Return (X, Y) of the center of cell containing provided text 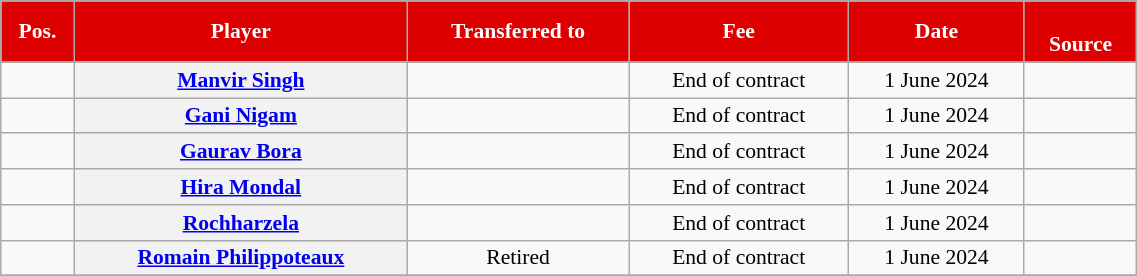
Romain Philippoteaux (240, 258)
Fee (739, 32)
Manvir Singh (240, 80)
Gaurav Bora (240, 152)
Source (1080, 32)
Pos. (38, 32)
Retired (518, 258)
Rochharzela (240, 223)
Date (937, 32)
Gani Nigam (240, 116)
Player (240, 32)
Transferred to (518, 32)
Hira Mondal (240, 187)
